Return the [x, y] coordinate for the center point of the cell that contains the specified text.  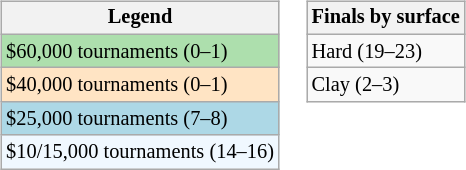
Hard (19–23) [386, 51]
Clay (2–3) [386, 85]
$10/15,000 tournaments (14–16) [140, 152]
$60,000 tournaments (0–1) [140, 51]
$40,000 tournaments (0–1) [140, 85]
$25,000 tournaments (7–8) [140, 119]
Finals by surface [386, 18]
Legend [140, 18]
